Return the (X, Y) coordinate for the center point of the cell that contains the specified text.  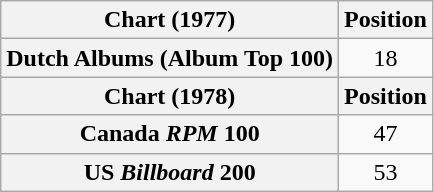
Chart (1977) (170, 20)
Chart (1978) (170, 96)
Dutch Albums (Album Top 100) (170, 58)
53 (386, 172)
US Billboard 200 (170, 172)
18 (386, 58)
47 (386, 134)
Canada RPM 100 (170, 134)
